Find where the given text appears and provide that cell's center as (x, y) coordinate. 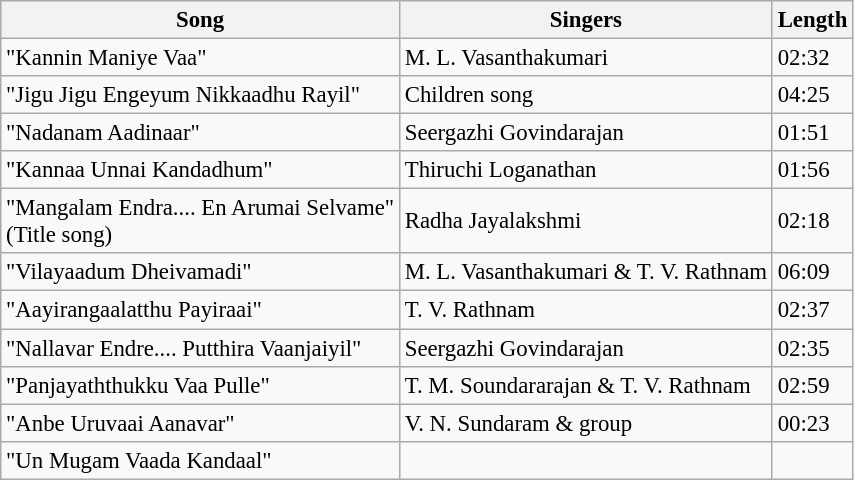
T. M. Soundararajan & T. V. Rathnam (586, 385)
"Nallavar Endre.... Putthira Vaanjaiyil" (200, 348)
Thiruchi Loganathan (586, 170)
02:37 (812, 310)
04:25 (812, 95)
Length (812, 20)
Singers (586, 20)
Radha Jayalakshmi (586, 222)
"Mangalam Endra.... En Arumai Selvame"(Title song) (200, 222)
"Un Mugam Vaada Kandaal" (200, 460)
"Nadanam Aadinaar" (200, 133)
Song (200, 20)
02:18 (812, 222)
"Panjayaththukku Vaa Pulle" (200, 385)
"Jigu Jigu Engeyum Nikkaadhu Rayil" (200, 95)
"Kannaa Unnai Kandadhum" (200, 170)
02:35 (812, 348)
06:09 (812, 273)
01:56 (812, 170)
01:51 (812, 133)
"Aayirangaalatthu Payiraai" (200, 310)
02:59 (812, 385)
"Vilayaadum Dheivamadi" (200, 273)
M. L. Vasanthakumari (586, 58)
Children song (586, 95)
V. N. Sundaram & group (586, 423)
"Kannin Maniye Vaa" (200, 58)
"Anbe Uruvaai Aanavar" (200, 423)
00:23 (812, 423)
M. L. Vasanthakumari & T. V. Rathnam (586, 273)
02:32 (812, 58)
T. V. Rathnam (586, 310)
